Search for the cell housing the specified text and yield its (x, y) center coordinate. 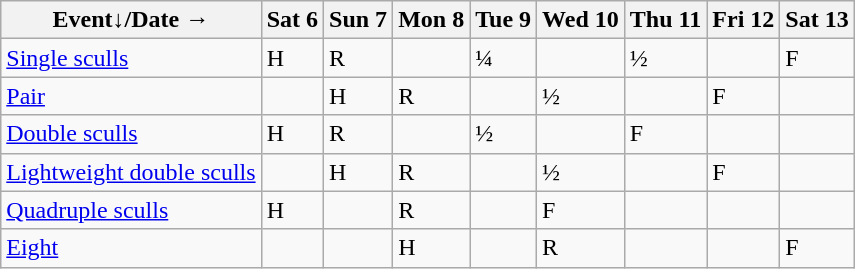
Double sculls (131, 134)
Sat 6 (292, 20)
Eight (131, 248)
Sun 7 (358, 20)
Event↓/Date → (131, 20)
Sat 13 (817, 20)
Tue 9 (504, 20)
Single sculls (131, 58)
¼ (504, 58)
Wed 10 (581, 20)
Fri 12 (744, 20)
Quadruple sculls (131, 210)
Lightweight double sculls (131, 172)
Mon 8 (432, 20)
Pair (131, 96)
Thu 11 (665, 20)
